Pinpoint the cell where the given text exists, returning its [x, y] midpoint coordinate. 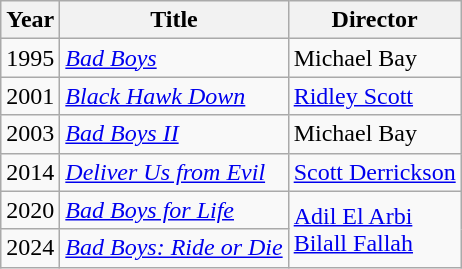
2003 [30, 134]
2020 [30, 210]
Bad Boys II [174, 134]
Deliver Us from Evil [174, 172]
2024 [30, 248]
Black Hawk Down [174, 96]
1995 [30, 58]
2001 [30, 96]
Bad Boys [174, 58]
Bad Boys: Ride or Die [174, 248]
Ridley Scott [374, 96]
Title [174, 20]
Scott Derrickson [374, 172]
2014 [30, 172]
Director [374, 20]
Adil El ArbiBilall Fallah [374, 229]
Year [30, 20]
Bad Boys for Life [174, 210]
